Determine the [X, Y] coordinate at the center of the cell enclosing the given text.  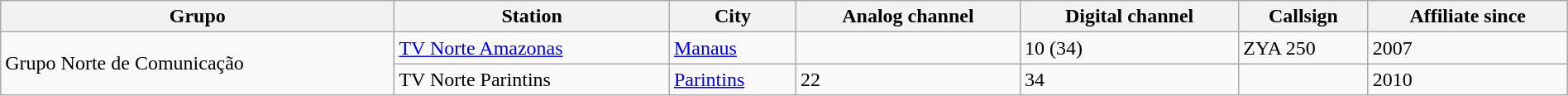
Station [532, 17]
TV Norte Amazonas [532, 48]
City [733, 17]
Grupo [198, 17]
22 [908, 79]
34 [1129, 79]
Parintins [733, 79]
Digital channel [1129, 17]
Analog channel [908, 17]
Callsign [1303, 17]
Manaus [733, 48]
ZYA 250 [1303, 48]
2007 [1467, 48]
Grupo Norte de Comunicação [198, 64]
TV Norte Parintins [532, 79]
Affiliate since [1467, 17]
2010 [1467, 79]
10 (34) [1129, 48]
